Capture the cell that displays the provided text and extract its [x, y] central coordinate. 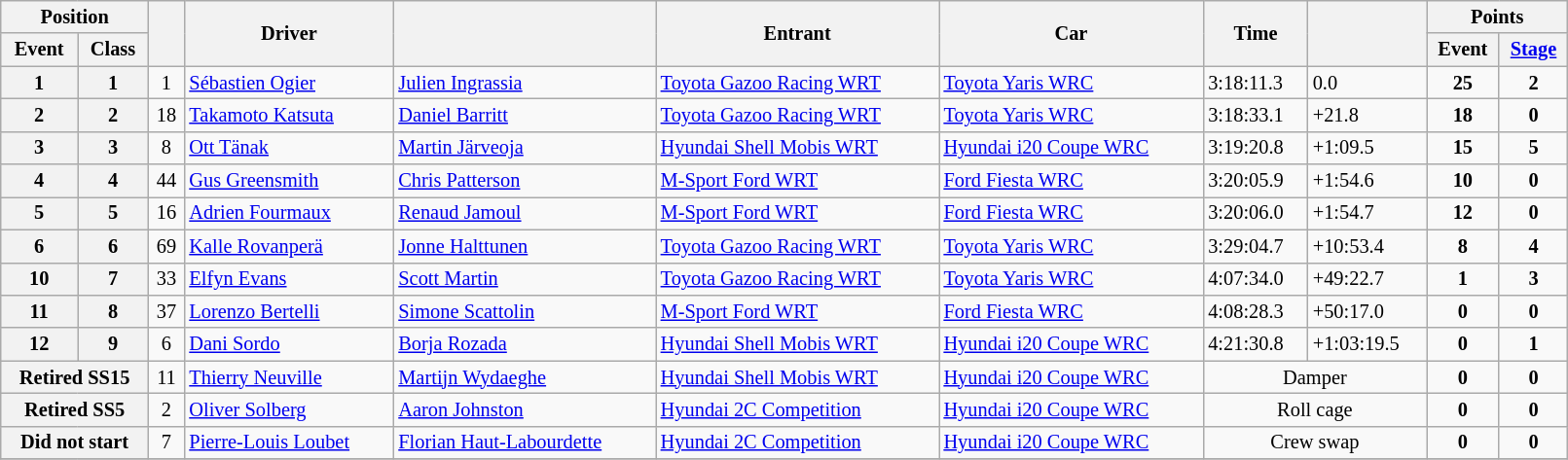
+1:54.6 [1367, 181]
Martijn Wydaeghe [524, 377]
Oliver Solberg [288, 409]
Driver [288, 33]
Class [113, 50]
3:20:05.9 [1256, 181]
+10:53.4 [1367, 246]
+21.8 [1367, 115]
Florian Haut-Labourdette [524, 442]
Kalle Rovanperä [288, 246]
+1:09.5 [1367, 148]
Chris Patterson [524, 181]
Martin Järveoja [524, 148]
Retired SS5 [75, 409]
Car [1072, 33]
Dani Sordo [288, 344]
Pierre-Louis Loubet [288, 442]
Adrien Fourmaux [288, 213]
33 [165, 279]
Thierry Neuville [288, 377]
Lorenzo Bertelli [288, 311]
Borja Rozada [524, 344]
37 [165, 311]
Did not start [75, 442]
16 [165, 213]
+49:22.7 [1367, 279]
69 [165, 246]
4:21:30.8 [1256, 344]
4:08:28.3 [1256, 311]
4:07:34.0 [1256, 279]
Time [1256, 33]
3:20:06.0 [1256, 213]
Ott Tänak [288, 148]
+50:17.0 [1367, 311]
Gus Greensmith [288, 181]
Damper [1314, 377]
Sébastien Ogier [288, 83]
15 [1464, 148]
Entrant [798, 33]
Renaud Jamoul [524, 213]
+1:54.7 [1367, 213]
3:18:11.3 [1256, 83]
Scott Martin [524, 279]
Retired SS15 [75, 377]
0.0 [1367, 83]
Aaron Johnston [524, 409]
Stage [1534, 50]
Simone Scattolin [524, 311]
Jonne Halttunen [524, 246]
25 [1464, 83]
Daniel Barritt [524, 115]
Position [75, 17]
44 [165, 181]
9 [113, 344]
Crew swap [1314, 442]
3:18:33.1 [1256, 115]
Points [1497, 17]
Takamoto Katsuta [288, 115]
3:29:04.7 [1256, 246]
Elfyn Evans [288, 279]
+1:03:19.5 [1367, 344]
3:19:20.8 [1256, 148]
Julien Ingrassia [524, 83]
Roll cage [1314, 409]
